Pinpoint the cell where the given text exists, returning its (x, y) midpoint coordinate. 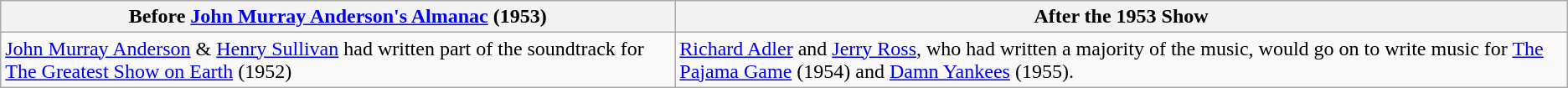
Before John Murray Anderson's Almanac (1953) (338, 17)
After the 1953 Show (1121, 17)
John Murray Anderson & Henry Sullivan had written part of the soundtrack for The Greatest Show on Earth (1952) (338, 60)
Richard Adler and Jerry Ross, who had written a majority of the music, would go on to write music for The Pajama Game (1954) and Damn Yankees (1955). (1121, 60)
